Capture the cell that displays the provided text and extract its (X, Y) central coordinate. 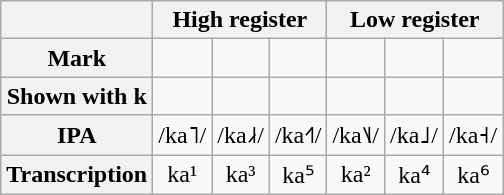
ka⁴ (414, 174)
ka⁶ (474, 174)
/ka˩/ (414, 135)
/ka˥/ (182, 135)
ka² (356, 174)
High register (240, 20)
ka¹ (182, 174)
/ka˩˧/ (241, 135)
Shown with k (77, 96)
Transcription (77, 174)
/ka˧/ (474, 135)
/ka˧˥/ (298, 135)
IPA (77, 135)
Low register (415, 20)
ka⁵ (298, 174)
/ka˥˩/ (356, 135)
Mark (77, 58)
ka³ (241, 174)
